Determine the (x, y) coordinate at the center of the cell enclosing the given text.  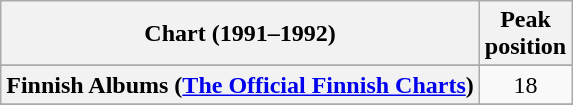
Peakposition (525, 34)
Chart (1991–1992) (240, 34)
18 (525, 85)
Finnish Albums (The Official Finnish Charts) (240, 85)
